Identify which cell holds the provided text, then report its [X, Y] central coordinate. 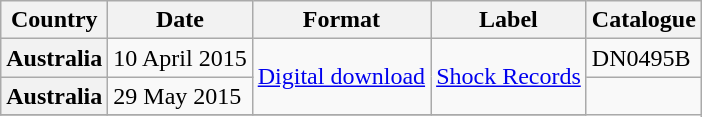
DN0495B [644, 58]
Date [180, 20]
Shock Records [509, 77]
Label [509, 20]
Digital download [341, 77]
29 May 2015 [180, 96]
Format [341, 20]
Country [54, 20]
10 April 2015 [180, 58]
Catalogue [644, 20]
